Find where the given text appears and provide that cell's center as (X, Y) coordinate. 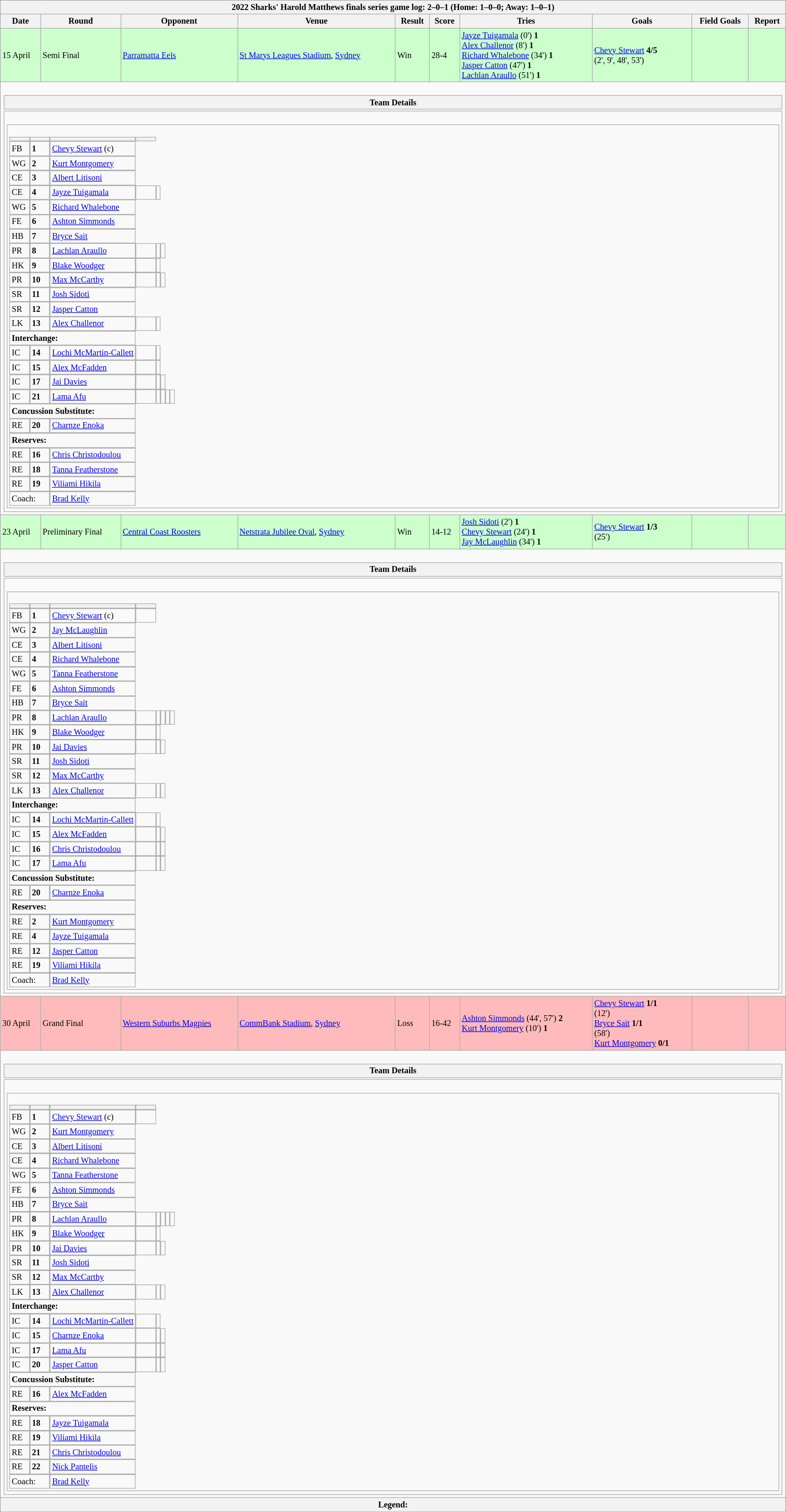
Netstrata Jubilee Oval, Sydney (316, 532)
22 (40, 1466)
Grand Final (80, 1023)
Date (21, 21)
Venue (316, 21)
St Marys Leagues Stadium, Sydney (316, 55)
15 April (21, 55)
2022 Sharks' Harold Matthews finals series game log: 2–0–1 (Home: 1–0–0; Away: 1–0–1) (393, 7)
Report (767, 21)
Tries (526, 21)
Score (444, 21)
Result (412, 21)
23 April (21, 532)
14-12 (444, 532)
Loss (412, 1023)
Round (80, 21)
28-4 (444, 55)
Josh Sidoti (2') 1 Chevy Stewart (24') 1 Jay McLaughlin (34') 1 (526, 532)
Nick Pantelis (93, 1466)
Chevy Stewart 4/5(2', 9', 48', 53') (642, 55)
Goals (642, 21)
Preliminary Final (80, 532)
Ashton Simmonds (44', 57') 2Kurt Montgomery (10') 1 (526, 1023)
Chevy Stewart 1/1(12')Bryce Sait 1/1(58')Kurt Montgomery 0/1 (642, 1023)
Western Suburbs Magpies (179, 1023)
CommBank Stadium, Sydney (316, 1023)
Parramatta Eels (179, 55)
Jay McLaughlin (93, 630)
Central Coast Roosters (179, 532)
Field Goals (720, 21)
Opponent (179, 21)
Semi Final (80, 55)
16-42 (444, 1023)
Chevy Stewart 1/3(25') (642, 532)
Jayze Tuigamala (0') 1 Alex Challenor (8') 1 Richard Whalebone (34') 1 Jasper Catton (47') 1 Lachlan Araullo (51') 1 (526, 55)
30 April (21, 1023)
Legend: (393, 1505)
